Determine the [x, y] coordinate at the center of the cell enclosing the given text.  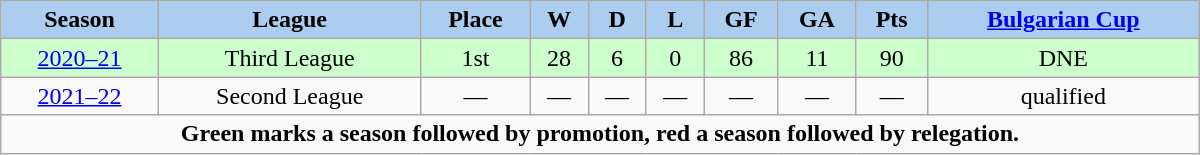
Green marks a season followed by promotion, red a season followed by relegation. [600, 134]
2021–22 [80, 96]
W [559, 20]
6 [617, 58]
Bulgarian Cup [1063, 20]
DNE [1063, 58]
Second League [290, 96]
0 [675, 58]
L [675, 20]
11 [817, 58]
D [617, 20]
Place [476, 20]
GF [741, 20]
League [290, 20]
qualified [1063, 96]
28 [559, 58]
Pts [892, 20]
Season [80, 20]
Third League [290, 58]
2020–21 [80, 58]
90 [892, 58]
GA [817, 20]
1st [476, 58]
86 [741, 58]
